For the text-containing cell, return its midpoint in (X, Y) coordinate format. 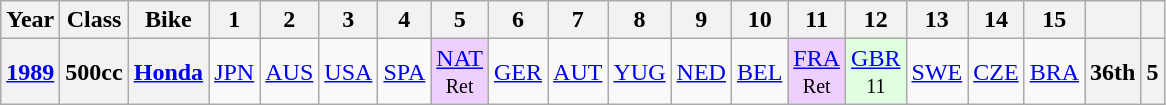
500cc (94, 72)
AUS (290, 72)
3 (348, 20)
8 (640, 20)
Class (94, 20)
NATRet (460, 72)
12 (876, 20)
11 (817, 20)
7 (578, 20)
36th (1113, 72)
1 (234, 20)
14 (996, 20)
GBR11 (876, 72)
9 (701, 20)
JPN (234, 72)
BRA (1054, 72)
NED (701, 72)
YUG (640, 72)
SPA (404, 72)
Honda (168, 72)
6 (518, 20)
CZE (996, 72)
USA (348, 72)
SWE (937, 72)
BEL (759, 72)
Year (30, 20)
AUT (578, 72)
GER (518, 72)
FRARet (817, 72)
1989 (30, 72)
Bike (168, 20)
10 (759, 20)
15 (1054, 20)
2 (290, 20)
13 (937, 20)
4 (404, 20)
